Scan for the cell matching the given text and deliver its [x, y] coordinate at center. 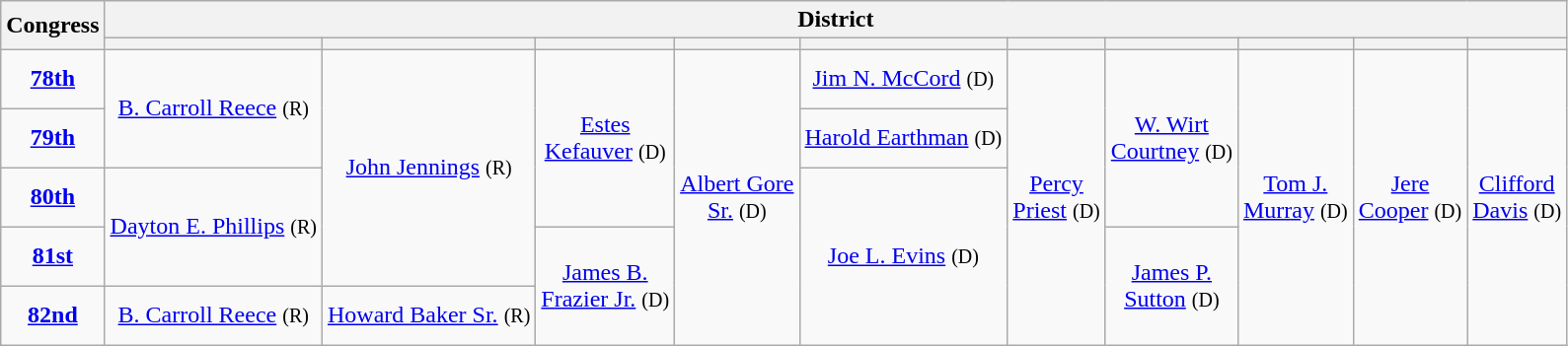
James B.Frazier Jr. (D) [606, 286]
Albert GoreSr. (D) [737, 197]
CliffordDavis (D) [1518, 197]
Howard Baker Sr. (R) [428, 315]
Dayton E. Phillips (R) [213, 227]
Congress [53, 26]
District [836, 20]
Harold Earthman (D) [904, 138]
Jim N. McCord (D) [904, 79]
PercyPriest (D) [1057, 197]
82nd [53, 315]
81st [53, 256]
Tom J.Murray (D) [1295, 197]
80th [53, 197]
W. WirtCourtney (D) [1171, 138]
James P.Sutton (D) [1171, 286]
Joe L. Evins (D) [904, 256]
79th [53, 138]
JereCooper (D) [1410, 197]
78th [53, 79]
John Jennings (R) [428, 168]
EstesKefauver (D) [606, 138]
